Return the [x, y] coordinate for the center point of the cell that contains the specified text.  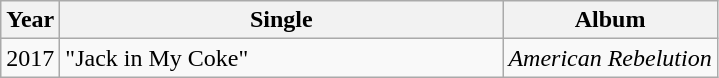
"Jack in My Coke" [282, 58]
2017 [30, 58]
American Rebelution [610, 58]
Single [282, 20]
Year [30, 20]
Album [610, 20]
